Extract the [X, Y] coordinate from the center of the cell holding the provided text.  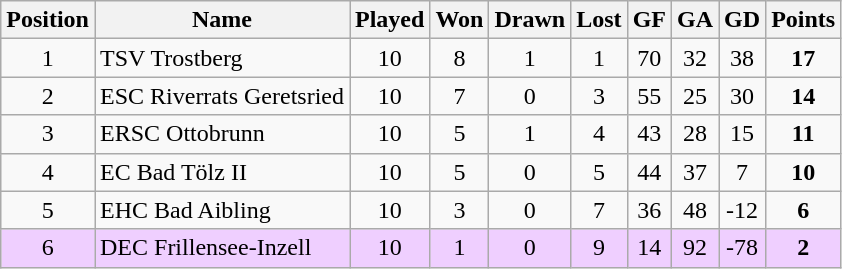
43 [649, 134]
ERSC Ottobrunn [222, 134]
Played [390, 20]
Position [48, 20]
55 [649, 96]
-78 [742, 248]
17 [804, 58]
ESC Riverrats Geretsried [222, 96]
48 [696, 210]
DEC Frillensee-Inzell [222, 248]
11 [804, 134]
EC Bad Tölz II [222, 172]
92 [696, 248]
8 [460, 58]
9 [599, 248]
TSV Trostberg [222, 58]
38 [742, 58]
EHC Bad Aibling [222, 210]
Lost [599, 20]
37 [696, 172]
25 [696, 96]
32 [696, 58]
Drawn [530, 20]
GA [696, 20]
Won [460, 20]
GD [742, 20]
70 [649, 58]
GF [649, 20]
Points [804, 20]
-12 [742, 210]
28 [696, 134]
Name [222, 20]
44 [649, 172]
15 [742, 134]
36 [649, 210]
30 [742, 96]
